For the text-containing cell, return its midpoint in (x, y) coordinate format. 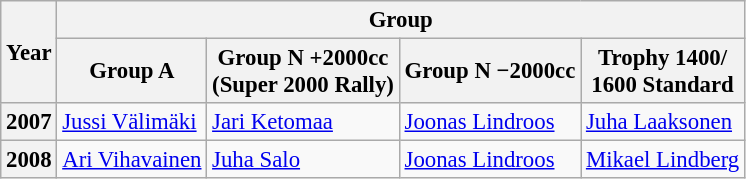
2008 (29, 160)
Jussi Välimäki (132, 122)
Mikael Lindberg (663, 160)
Group N −2000cc (490, 72)
Group N +2000cc(Super 2000 Rally) (303, 72)
Juha Laaksonen (663, 122)
Juha Salo (303, 160)
Trophy 1400/1600 Standard (663, 72)
Group A (132, 72)
Ari Vihavainen (132, 160)
Jari Ketomaa (303, 122)
2007 (29, 122)
Year (29, 52)
Group (401, 20)
